Return (x, y) of the center of cell containing provided text 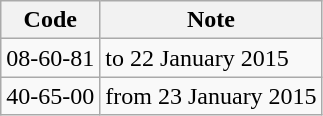
Code (50, 20)
40-65-00 (50, 96)
from 23 January 2015 (211, 96)
Note (211, 20)
to 22 January 2015 (211, 58)
08-60-81 (50, 58)
